Provide the [X, Y] coordinate of the cell's center where the given text is located.  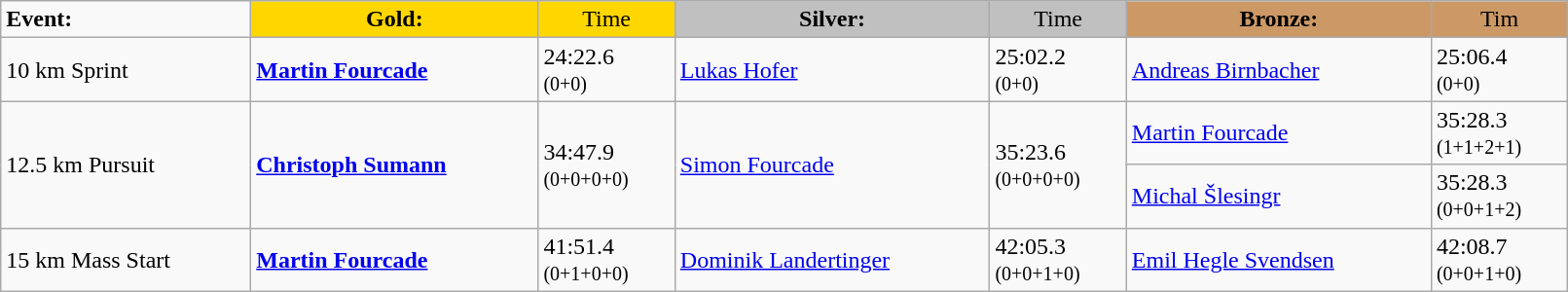
Andreas Birnbacher [1279, 70]
25:02.2(0+0) [1058, 70]
Lukas Hofer [832, 70]
Simon Fourcade [832, 164]
Michal Šlesingr [1279, 197]
Emil Hegle Svendsen [1279, 259]
35:28.3(1+1+2+1) [1499, 132]
35:23.6(0+0+0+0) [1058, 164]
24:22.6(0+0) [606, 70]
10 km Sprint [127, 70]
42:08.7(0+0+1+0) [1499, 259]
Christoph Sumann [395, 164]
Event: [127, 19]
Dominik Landertinger [832, 259]
Bronze: [1279, 19]
12.5 km Pursuit [127, 164]
Gold: [395, 19]
34:47.9(0+0+0+0) [606, 164]
Tim [1499, 19]
41:51.4(0+1+0+0) [606, 259]
Silver: [832, 19]
25:06.4(0+0) [1499, 70]
15 km Mass Start [127, 259]
42:05.3(0+0+1+0) [1058, 259]
35:28.3(0+0+1+2) [1499, 197]
